Output the (x, y) coordinate of the center of the cell containing the given text.  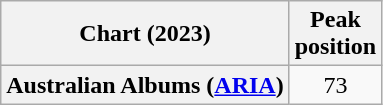
Australian Albums (ARIA) (145, 85)
73 (335, 85)
Chart (2023) (145, 34)
Peakposition (335, 34)
